Provide the [x, y] coordinate of the cell's center where the given text is located.  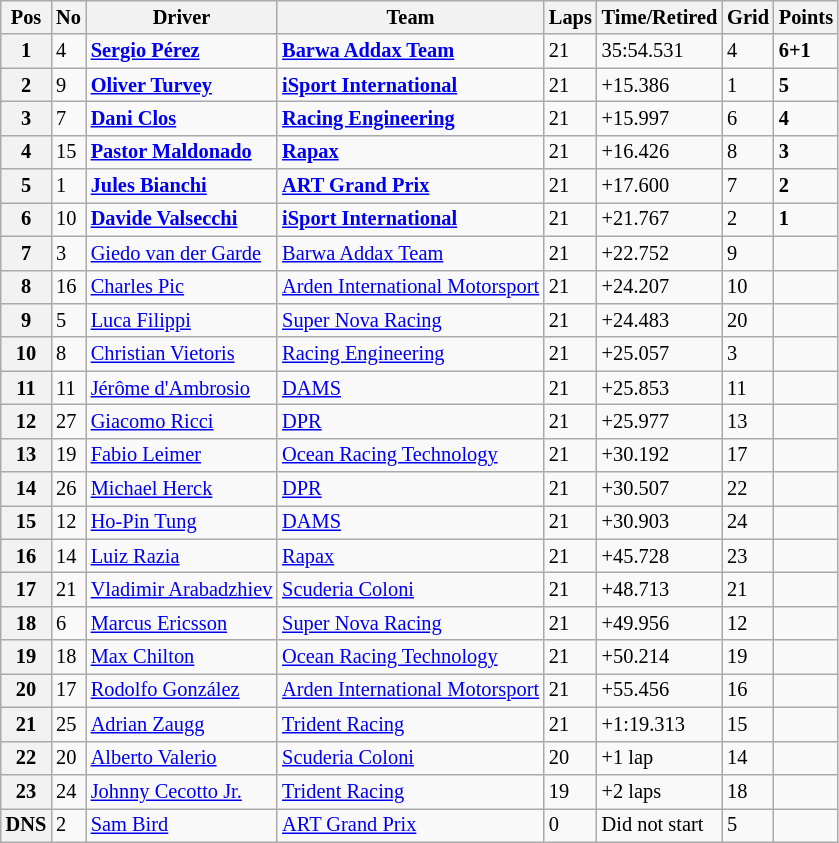
Davide Valsecchi [182, 219]
Did not start [660, 825]
+55.456 [660, 690]
27 [68, 421]
Sam Bird [182, 825]
35:54.531 [660, 51]
Rodolfo González [182, 690]
Christian Vietoris [182, 354]
+30.507 [660, 489]
Grid [748, 17]
+2 laps [660, 791]
No [68, 17]
Giacomo Ricci [182, 421]
Jérôme d'Ambrosio [182, 388]
Adrian Zaugg [182, 724]
+24.207 [660, 287]
Points [806, 17]
Pos [26, 17]
Giedo van der Garde [182, 253]
+22.752 [660, 253]
Vladimir Arabadzhiev [182, 589]
+17.600 [660, 186]
+24.483 [660, 320]
+49.956 [660, 623]
6+1 [806, 51]
Sergio Pérez [182, 51]
+25.977 [660, 421]
+25.057 [660, 354]
+16.426 [660, 152]
Oliver Turvey [182, 85]
Team [410, 17]
26 [68, 489]
+1:19.313 [660, 724]
+15.386 [660, 85]
+30.192 [660, 455]
0 [570, 825]
+50.214 [660, 657]
Fabio Leimer [182, 455]
Michael Herck [182, 489]
25 [68, 724]
Driver [182, 17]
Time/Retired [660, 17]
+21.767 [660, 219]
Jules Bianchi [182, 186]
+30.903 [660, 522]
+45.728 [660, 556]
+15.997 [660, 118]
Pastor Maldonado [182, 152]
DNS [26, 825]
+1 lap [660, 758]
Max Chilton [182, 657]
Luca Filippi [182, 320]
Dani Clos [182, 118]
+25.853 [660, 388]
Luiz Razia [182, 556]
+48.713 [660, 589]
Alberto Valerio [182, 758]
Ho-Pin Tung [182, 522]
Marcus Ericsson [182, 623]
Laps [570, 17]
Johnny Cecotto Jr. [182, 791]
Charles Pic [182, 287]
